Return the (X, Y) coordinate for the center point of the cell that contains the specified text.  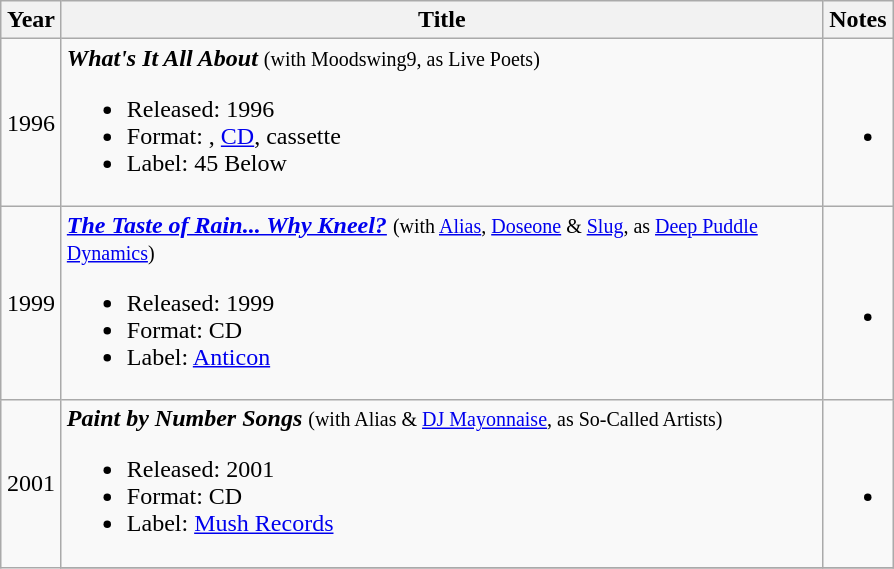
What's It All About (with Moodswing9, as Live Poets)Released: 1996Format: , CD, cassetteLabel: 45 Below (442, 122)
Paint by Number Songs (with Alias & DJ Mayonnaise, as So-Called Artists)Released: 2001Format: CDLabel: Mush Records (442, 484)
Title (442, 20)
The Taste of Rain... Why Kneel? (with Alias, Doseone & Slug, as Deep Puddle Dynamics)Released: 1999Format: CDLabel: Anticon (442, 303)
Notes (858, 20)
1996 (32, 122)
Year (32, 20)
1999 (32, 303)
2001 (32, 484)
